Scan for the cell matching the given text and deliver its (x, y) coordinate at center. 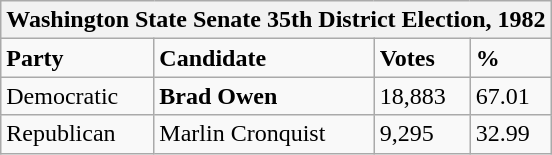
Candidate (264, 58)
Party (78, 58)
Marlin Cronquist (264, 134)
Democratic (78, 96)
32.99 (510, 134)
Republican (78, 134)
9,295 (422, 134)
18,883 (422, 96)
% (510, 58)
Votes (422, 58)
67.01 (510, 96)
Brad Owen (264, 96)
Washington State Senate 35th District Election, 1982 (276, 20)
